Capture the cell that displays the provided text and extract its [x, y] central coordinate. 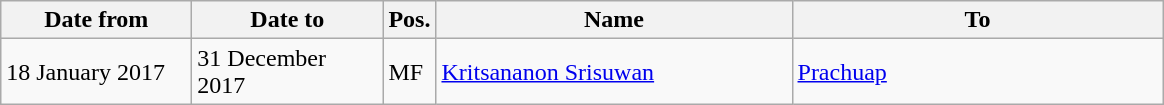
Date to [288, 20]
To [978, 20]
Pos. [410, 20]
Date from [96, 20]
18 January 2017 [96, 72]
31 December 2017 [288, 72]
MF [410, 72]
Prachuap [978, 72]
Kritsananon Srisuwan [614, 72]
Name [614, 20]
